Identify which cell holds the provided text, then report its [x, y] central coordinate. 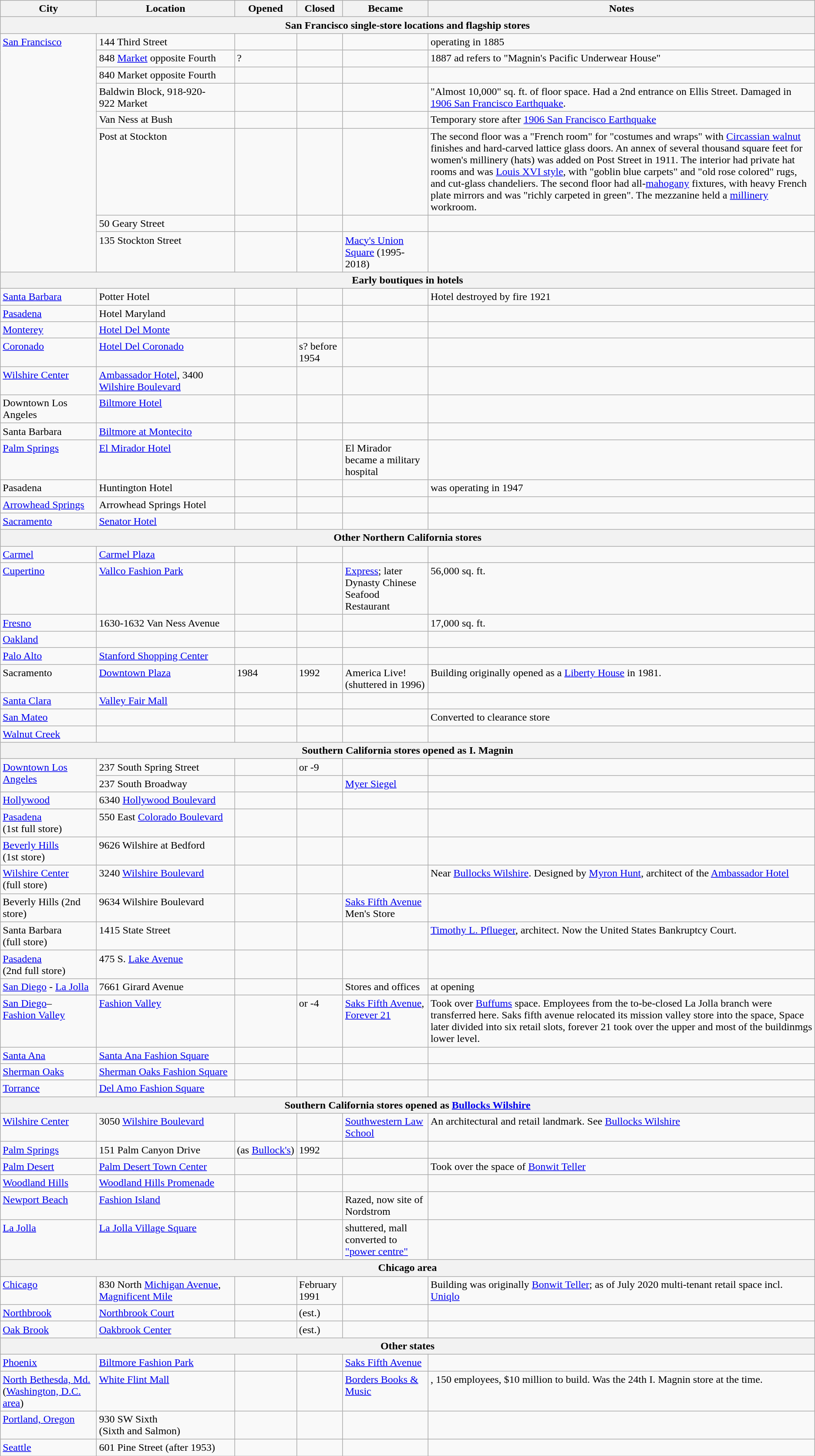
Wilshire Center (full store) [49, 880]
Building originally opened as a Liberty House in 1981. [621, 678]
Oakbrook Center [165, 1329]
Huntington Hotel [165, 488]
Chicago area [407, 1268]
Southwestern Law School [385, 1128]
Carmel Plaza [165, 554]
Biltmore Hotel [165, 409]
Seattle [49, 1448]
Sherman Oaks Fashion Square [165, 1072]
Building was originally Bonwit Teller; as of July 2020 multi-tenant retail space incl. Uniqlo [621, 1291]
Hotel destroyed by fire 1921 [621, 297]
50 Geary Street [165, 223]
was operating in 1947 [621, 488]
Senator Hotel [165, 521]
North Bethesda, Md.(Washington, D.C. area) [49, 1391]
Fashion Valley [165, 1021]
237 South Broadway [165, 784]
840 Market opposite Fourth [165, 75]
Location [165, 9]
56,000 sq. ft. [621, 589]
Other Northern California stores [407, 538]
Myer Siegel [385, 784]
Fashion Island [165, 1205]
Express; later Dynasty Chinese Seafood Restaurant [385, 589]
Near Bullocks Wilshire. Designed by Myron Hunt, architect of the Ambassador Hotel [621, 880]
Palm Desert Town Center [165, 1166]
San Francisco single-store locations and flagship stores [407, 25]
Macy's Union Square (1995-2018) [385, 252]
Fresno [49, 623]
February 1991 [320, 1291]
Southern California stores opened as I. Magnin [407, 751]
Opened [266, 9]
Converted to clearance store [621, 718]
America Live! (shuttered in 1996) [385, 678]
Downtown Plaza [165, 678]
237 South Spring Street [165, 767]
La Jolla Village Square [165, 1240]
Santa Clara [49, 701]
at opening [621, 987]
Hotel Maryland [165, 313]
Early boutiques in hotels [407, 280]
3240 Wilshire Boulevard [165, 880]
Arrowhead Springs [49, 505]
, 150 employees, $10 million to build. Was the 24th I. Magnin store at the time. [621, 1391]
475 S. Lake Avenue [165, 964]
Closed [320, 9]
Palm Desert [49, 1166]
La Jolla [49, 1240]
Saks Fifth Avenue [385, 1362]
601 Pine Street (after 1953) [165, 1448]
Stanford Shopping Center [165, 656]
Chicago [49, 1291]
1887 ad refers to "Magnin's Pacific Underwear House" [621, 58]
Oak Brook [49, 1329]
1984 [266, 678]
Temporary store after 1906 San Francisco Earthquake [621, 120]
Walnut Creek [49, 734]
151 Palm Canyon Drive [165, 1150]
Became [385, 9]
3050 Wilshire Boulevard [165, 1128]
144 Third Street [165, 42]
Ambassador Hotel, 3400 Wilshire Boulevard [165, 381]
9626 Wilshire at Bedford [165, 851]
Woodland Hills [49, 1183]
Newport Beach [49, 1205]
Took over the space of Bonwit Teller [621, 1166]
Hotel Del Coronado [165, 353]
7661 Girard Avenue [165, 987]
El Mirador became a military hospital [385, 460]
Valley Fair Mall [165, 701]
Biltmore at Montecito [165, 431]
550 East Colorado Boulevard [165, 823]
1630-1632 Van Ness Avenue [165, 623]
Hotel Del Monte [165, 330]
Saks Fifth Avenue Men's Store [385, 907]
6340 Hollywood Boulevard [165, 800]
Woodland Hills Promenade [165, 1183]
Stores and offices [385, 987]
9634 Wilshire Boulevard [165, 907]
Torrance [49, 1089]
Northbrook Court [165, 1313]
San Mateo [49, 718]
Portland, Oregon [49, 1426]
Hollywood [49, 800]
Sherman Oaks [49, 1072]
City [49, 9]
operating in 1885 [621, 42]
Beverly Hills (1st store) [49, 851]
1415 State Street [165, 936]
An architectural and retail landmark. See Bullocks Wilshire [621, 1128]
shuttered, mall converted to "power centre" [385, 1240]
Santa Ana [49, 1055]
Santa Barbara (full store) [49, 936]
Pasadena (2nd full store) [49, 964]
s? before 1954 [320, 353]
Santa Ana Fashion Square [165, 1055]
or -9 [320, 767]
Van Ness at Bush [165, 120]
Cupertino [49, 589]
San Diego - La Jolla [49, 987]
Other states [407, 1346]
Del Amo Fashion Square [165, 1089]
El Mirador Hotel [165, 460]
Razed, now site of Nordstrom [385, 1205]
Carmel [49, 554]
Borders Books & Music [385, 1391]
Phoenix [49, 1362]
Timothy L. Pflueger, architect. Now the United States Bankruptcy Court. [621, 936]
or -4 [320, 1021]
Saks Fifth Avenue,Forever 21 [385, 1021]
Baldwin Block, 918-920-922 Market [165, 98]
Vallco Fashion Park [165, 589]
Palo Alto [49, 656]
Potter Hotel [165, 297]
(as Bullock's) [266, 1150]
Beverly Hills (2nd store) [49, 907]
"Almost 10,000" sq. ft. of floor space. Had a 2nd entrance on Ellis Street. Damaged in 1906 San Francisco Earthquake. [621, 98]
Arrowhead Springs Hotel [165, 505]
830 North Michigan Avenue, Magnificent Mile [165, 1291]
848 Market opposite Fourth [165, 58]
Post at Stockton [165, 172]
San Francisco [49, 153]
17,000 sq. ft. [621, 623]
135 Stockton Street [165, 252]
930 SW Sixth (Sixth and Salmon) [165, 1426]
Coronado [49, 353]
Biltmore Fashion Park [165, 1362]
Oakland [49, 639]
Notes [621, 9]
Monterey [49, 330]
? [266, 58]
Northbrook [49, 1313]
Southern California stores opened as Bullocks Wilshire [407, 1105]
Pasadena (1st full store) [49, 823]
White Flint Mall [165, 1391]
San Diego–Fashion Valley [49, 1021]
